Return [X, Y] of the center of cell containing provided text 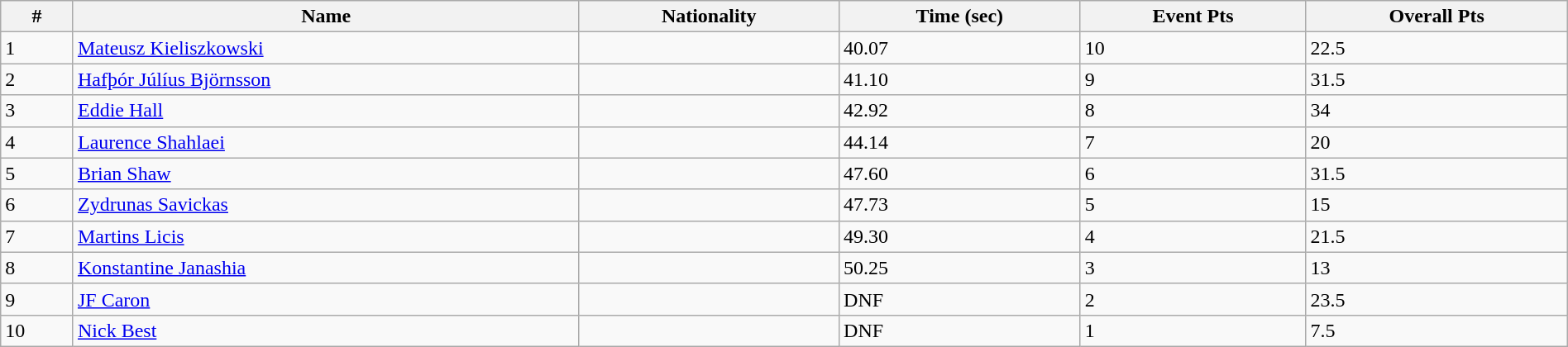
7.5 [1437, 330]
Konstantine Janashia [326, 268]
Laurence Shahlaei [326, 142]
20 [1437, 142]
42.92 [960, 111]
23.5 [1437, 299]
21.5 [1437, 236]
Overall Pts [1437, 17]
34 [1437, 111]
44.14 [960, 142]
22.5 [1437, 48]
47.60 [960, 173]
Event Pts [1193, 17]
47.73 [960, 205]
Zydrunas Savickas [326, 205]
Nationality [710, 17]
13 [1437, 268]
15 [1437, 205]
Hafþór Júlíus Björnsson [326, 79]
Time (sec) [960, 17]
JF Caron [326, 299]
Eddie Hall [326, 111]
Martins Licis [326, 236]
49.30 [960, 236]
41.10 [960, 79]
50.25 [960, 268]
40.07 [960, 48]
Brian Shaw [326, 173]
Mateusz Kieliszkowski [326, 48]
Nick Best [326, 330]
Name [326, 17]
# [37, 17]
